Output the [X, Y] coordinate of the center of the cell containing the given text.  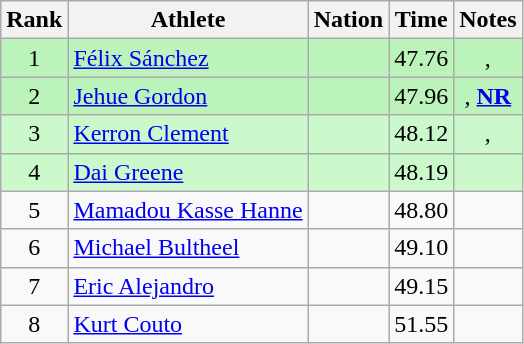
49.15 [422, 286]
Mamadou Kasse Hanne [188, 210]
49.10 [422, 248]
6 [34, 248]
5 [34, 210]
Kurt Couto [188, 324]
Time [422, 20]
Félix Sánchez [188, 58]
Jehue Gordon [188, 96]
48.19 [422, 172]
4 [34, 172]
48.12 [422, 134]
Notes [488, 20]
Nation [348, 20]
51.55 [422, 324]
Kerron Clement [188, 134]
47.96 [422, 96]
, NR [488, 96]
3 [34, 134]
Eric Alejandro [188, 286]
8 [34, 324]
Athlete [188, 20]
2 [34, 96]
Michael Bultheel [188, 248]
Dai Greene [188, 172]
48.80 [422, 210]
47.76 [422, 58]
1 [34, 58]
Rank [34, 20]
7 [34, 286]
